Capture the cell that displays the provided text and extract its [x, y] central coordinate. 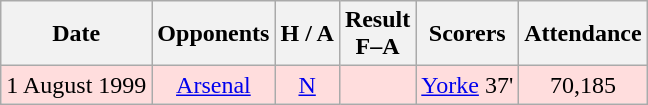
Yorke 37' [468, 85]
1 August 1999 [76, 85]
Date [76, 34]
Opponents [214, 34]
70,185 [583, 85]
Scorers [468, 34]
ResultF–A [377, 34]
Arsenal [214, 85]
N [307, 85]
H / A [307, 34]
Attendance [583, 34]
